Locate the cell with the specified text and output its (x, y) center coordinate. 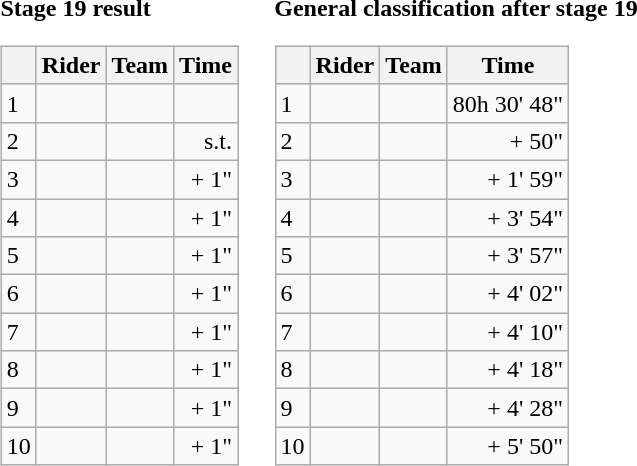
+ 3' 54" (508, 217)
+ 1' 59" (508, 179)
+ 4' 10" (508, 332)
+ 5' 50" (508, 446)
+ 3' 57" (508, 256)
+ 4' 18" (508, 370)
+ 50" (508, 141)
+ 4' 28" (508, 408)
s.t. (206, 141)
+ 4' 02" (508, 294)
80h 30' 48" (508, 103)
